Return the [X, Y] coordinate for the center point of the cell that contains the specified text.  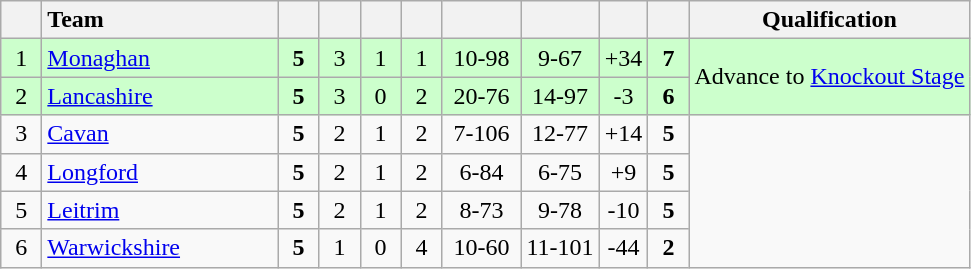
14-97 [560, 96]
10-60 [482, 248]
7 [668, 58]
Leitrim [160, 210]
-44 [624, 248]
12-77 [560, 134]
11-101 [560, 248]
Qualification [830, 20]
+9 [624, 172]
Advance to Knockout Stage [830, 77]
Longford [160, 172]
6-84 [482, 172]
-3 [624, 96]
9-78 [560, 210]
8-73 [482, 210]
20-76 [482, 96]
6-75 [560, 172]
-10 [624, 210]
+14 [624, 134]
9-67 [560, 58]
Lancashire [160, 96]
Team [160, 20]
+34 [624, 58]
Cavan [160, 134]
Monaghan [160, 58]
10-98 [482, 58]
Warwickshire [160, 248]
7-106 [482, 134]
